Identify which cell holds the provided text, then report its (X, Y) central coordinate. 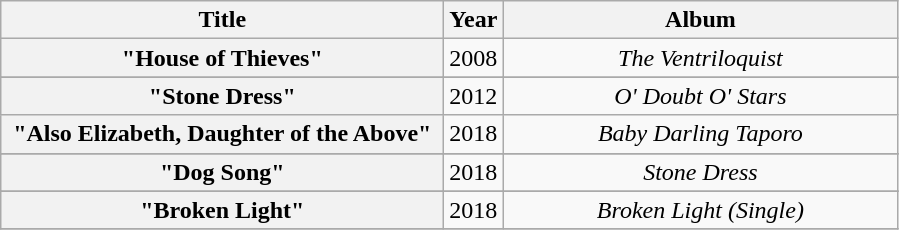
Title (222, 20)
Baby Darling Taporo (700, 134)
"Also Elizabeth, Daughter of the Above" (222, 134)
Year (474, 20)
2008 (474, 58)
Album (700, 20)
"Dog Song" (222, 172)
Stone Dress (700, 172)
"House of Thieves" (222, 58)
O' Doubt O' Stars (700, 96)
2012 (474, 96)
The Ventriloquist (700, 58)
Broken Light (Single) (700, 210)
"Broken Light" (222, 210)
"Stone Dress" (222, 96)
